Return the [x, y] coordinate for the center point of the cell that contains the specified text.  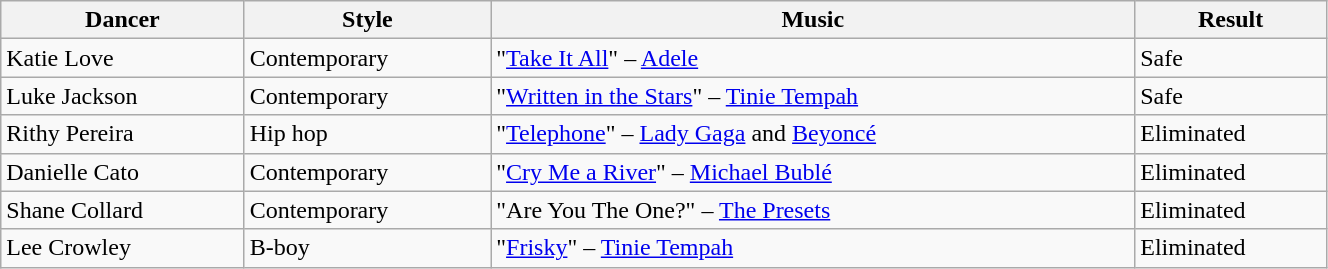
"Cry Me a River" – Michael Bublé [813, 172]
"Written in the Stars" – Tinie Tempah [813, 96]
"Frisky" – Tinie Tempah [813, 248]
B-boy [368, 248]
Lee Crowley [122, 248]
"Take It All" – Adele [813, 58]
"Are You The One?" – The Presets [813, 210]
Rithy Pereira [122, 134]
Katie Love [122, 58]
Hip hop [368, 134]
"Telephone" – Lady Gaga and Beyoncé [813, 134]
Style [368, 20]
Result [1231, 20]
Luke Jackson [122, 96]
Shane Collard [122, 210]
Music [813, 20]
Dancer [122, 20]
Danielle Cato [122, 172]
